Scan for the cell matching the given text and deliver its [x, y] coordinate at center. 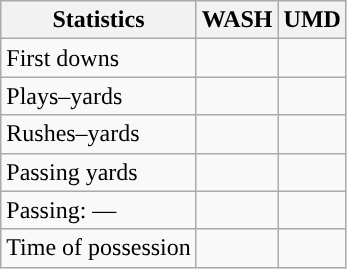
Plays–yards [99, 96]
Passing yards [99, 172]
WASH [237, 20]
Time of possession [99, 248]
Rushes–yards [99, 134]
Passing: –– [99, 210]
Statistics [99, 20]
First downs [99, 58]
UMD [312, 20]
